Detect which cell encompasses the target text, then output its [x, y] center coordinate. 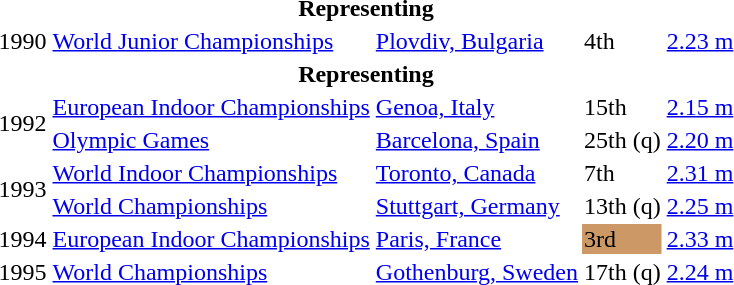
Barcelona, Spain [476, 140]
World Indoor Championships [211, 173]
Toronto, Canada [476, 173]
Genoa, Italy [476, 107]
World Junior Championships [211, 41]
3rd [622, 239]
Plovdiv, Bulgaria [476, 41]
Stuttgart, Germany [476, 206]
15th [622, 107]
25th (q) [622, 140]
World Championships [211, 206]
13th (q) [622, 206]
Paris, France [476, 239]
4th [622, 41]
Olympic Games [211, 140]
7th [622, 173]
